For the text-containing cell, return its midpoint in (x, y) coordinate format. 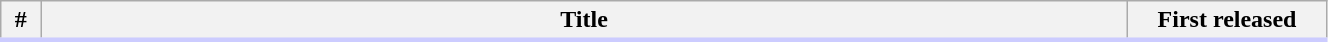
First released (1228, 21)
Title (584, 21)
# (21, 21)
